Output the [X, Y] coordinate of the center of the cell containing the given text.  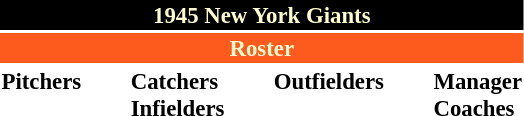
1945 New York Giants [262, 15]
Roster [262, 48]
